Locate the cell with the specified text and output its [X, Y] center coordinate. 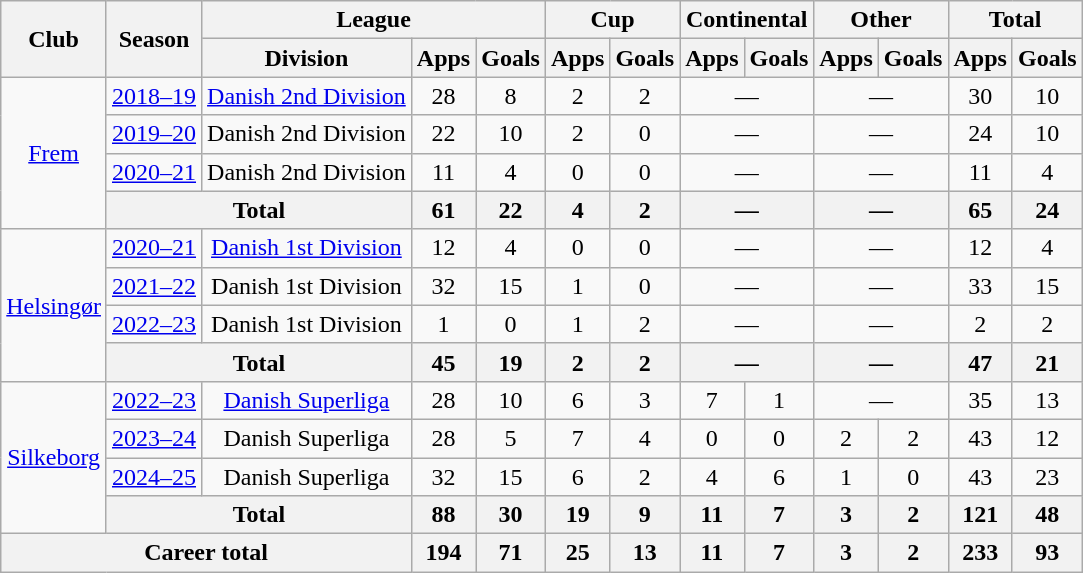
2024–25 [154, 477]
Season [154, 39]
8 [511, 96]
35 [980, 400]
65 [980, 210]
2018–19 [154, 96]
71 [511, 553]
2021–22 [154, 286]
League [374, 20]
Frem [54, 153]
Other [881, 20]
23 [1047, 477]
Division [307, 58]
2023–24 [154, 438]
Silkeborg [54, 457]
Club [54, 39]
Helsingør [54, 305]
Continental [747, 20]
21 [1047, 362]
88 [443, 515]
Cup [612, 20]
45 [443, 362]
61 [443, 210]
25 [577, 553]
2019–20 [154, 134]
233 [980, 553]
33 [980, 286]
5 [511, 438]
93 [1047, 553]
47 [980, 362]
48 [1047, 515]
121 [980, 515]
194 [443, 553]
9 [645, 515]
Career total [206, 553]
